Output the [x, y] coordinate of the center of the cell containing the given text.  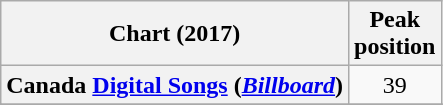
Canada Digital Songs (Billboard) [175, 85]
Peak position [395, 34]
Chart (2017) [175, 34]
39 [395, 85]
